Identify which cell holds the provided text, then report its [x, y] central coordinate. 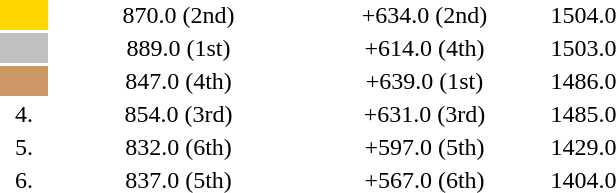
+634.0 (2nd) [424, 15]
+597.0 (5th) [424, 147]
+639.0 (1st) [424, 81]
870.0 (2nd) [178, 15]
854.0 (3rd) [178, 114]
5. [24, 147]
4. [24, 114]
847.0 (4th) [178, 81]
889.0 (1st) [178, 48]
+614.0 (4th) [424, 48]
832.0 (6th) [178, 147]
+631.0 (3rd) [424, 114]
